Identify which cell holds the provided text, then report its [X, Y] central coordinate. 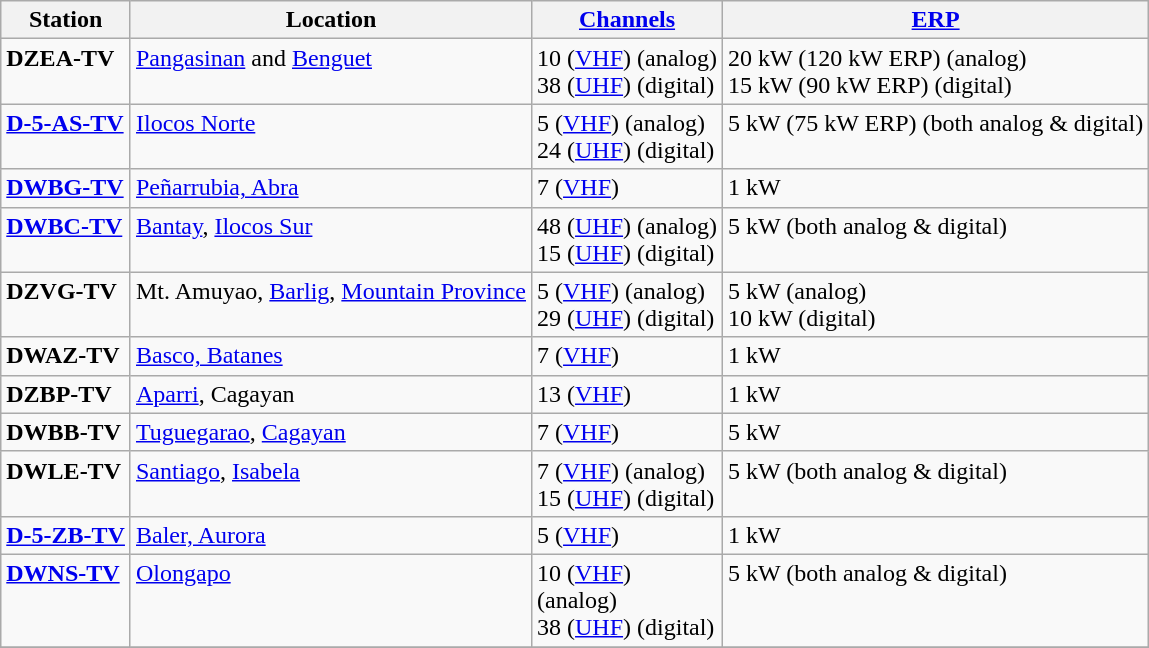
DZEA-TV [66, 72]
Peñarrubia, Abra [330, 188]
5 kW (75 kW ERP) (both analog & digital) [936, 136]
20 kW (120 kW ERP) (analog)15 kW (90 kW ERP) (digital) [936, 72]
10 (VHF)(analog) 38 (UHF) (digital) [628, 600]
ERP [936, 20]
D-5-AS-TV [66, 136]
5 kW (analog) 10 kW (digital) [936, 304]
Mt. Amuyao, Barlig, Mountain Province [330, 304]
7 (VHF) (analog) 15 (UHF) (digital) [628, 484]
5 kW [936, 432]
DZVG-TV [66, 304]
Ilocos Norte [330, 136]
Santiago, Isabela [330, 484]
Pangasinan and Benguet [330, 72]
Bantay, Ilocos Sur [330, 240]
5 (VHF) (analog) 29 (UHF) (digital) [628, 304]
DWBG-TV [66, 188]
Aparri, Cagayan [330, 394]
10 (VHF) (analog) 38 (UHF) (digital) [628, 72]
Station [66, 20]
Basco, Batanes [330, 356]
D-5-ZB-TV [66, 535]
Tuguegarao, Cagayan [330, 432]
Channels [628, 20]
5 (VHF) [628, 535]
DWBB-TV [66, 432]
48 (UHF) (analog) 15 (UHF) (digital) [628, 240]
Olongapo [330, 600]
Location [330, 20]
DWLE-TV [66, 484]
DWBC-TV [66, 240]
DWAZ-TV [66, 356]
5 (VHF) (analog) 24 (UHF) (digital) [628, 136]
DZBP-TV [66, 394]
Baler, Aurora [330, 535]
13 (VHF) [628, 394]
DWNS-TV [66, 600]
